Return the [X, Y] coordinate for the center point of the cell that contains the specified text.  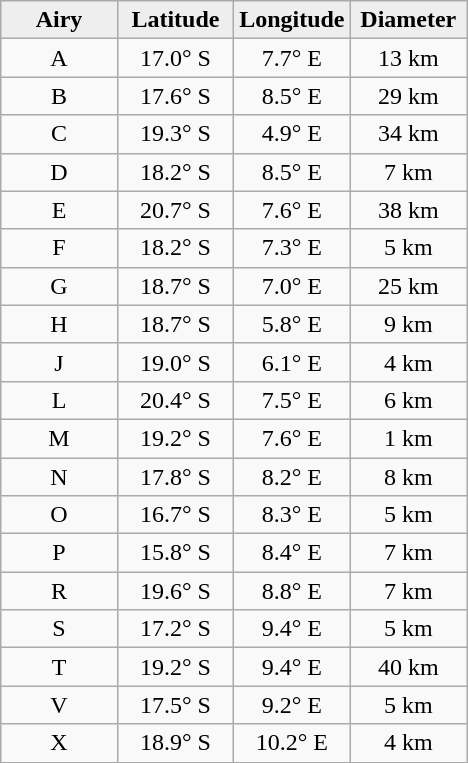
N [59, 477]
19.0° S [175, 362]
34 km [408, 134]
16.7° S [175, 515]
A [59, 58]
Latitude [175, 20]
17.8° S [175, 477]
17.5° S [175, 705]
Airy [59, 20]
X [59, 743]
8 km [408, 477]
6 km [408, 400]
29 km [408, 96]
9 km [408, 324]
T [59, 667]
P [59, 553]
1 km [408, 438]
4.9° E [292, 134]
38 km [408, 210]
7.3° E [292, 248]
7.0° E [292, 286]
15.8° S [175, 553]
B [59, 96]
18.9° S [175, 743]
25 km [408, 286]
17.0° S [175, 58]
V [59, 705]
7.7° E [292, 58]
E [59, 210]
7.5° E [292, 400]
5.8° E [292, 324]
13 km [408, 58]
Diameter [408, 20]
8.2° E [292, 477]
F [59, 248]
Longitude [292, 20]
19.6° S [175, 591]
O [59, 515]
L [59, 400]
S [59, 629]
8.4° E [292, 553]
19.3° S [175, 134]
G [59, 286]
17.2° S [175, 629]
D [59, 172]
8.8° E [292, 591]
H [59, 324]
17.6° S [175, 96]
M [59, 438]
8.3° E [292, 515]
9.2° E [292, 705]
40 km [408, 667]
C [59, 134]
20.4° S [175, 400]
20.7° S [175, 210]
R [59, 591]
6.1° E [292, 362]
J [59, 362]
10.2° E [292, 743]
